Locate the cell with the specified text and output its [X, Y] center coordinate. 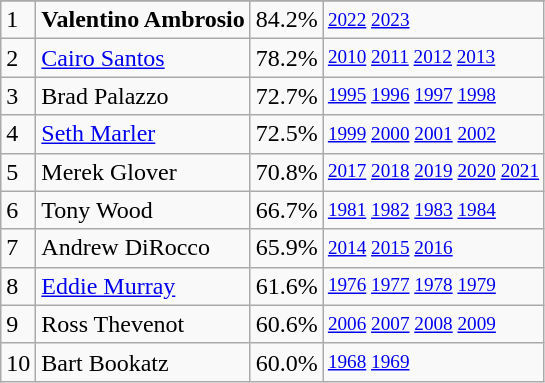
3 [18, 96]
Valentino Ambrosio [143, 20]
Eddie Murray [143, 286]
2010 2011 2012 2013 [433, 58]
1 [18, 20]
60.6% [286, 324]
1999 2000 2001 2002 [433, 134]
6 [18, 210]
8 [18, 286]
2017 2018 2019 2020 2021 [433, 172]
2014 2015 2016 [433, 248]
2 [18, 58]
78.2% [286, 58]
10 [18, 362]
66.7% [286, 210]
65.9% [286, 248]
84.2% [286, 20]
Ross Thevenot [143, 324]
7 [18, 248]
9 [18, 324]
70.8% [286, 172]
Bart Bookatz [143, 362]
Merek Glover [143, 172]
1968 1969 [433, 362]
Tony Wood [143, 210]
60.0% [286, 362]
72.5% [286, 134]
2006 2007 2008 2009 [433, 324]
1981 1982 1983 1984 [433, 210]
4 [18, 134]
5 [18, 172]
2022 2023 [433, 20]
1976 1977 1978 1979 [433, 286]
Brad Palazzo [143, 96]
1995 1996 1997 1998 [433, 96]
Cairo Santos [143, 58]
Andrew DiRocco [143, 248]
Seth Marler [143, 134]
61.6% [286, 286]
72.7% [286, 96]
